Determine the [x, y] coordinate at the center of the cell enclosing the given text.  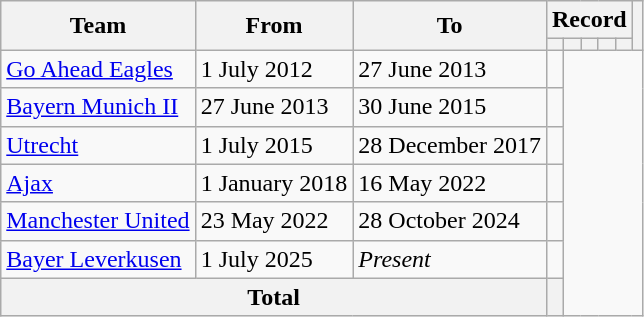
To [450, 26]
1 July 2025 [274, 259]
28 October 2024 [450, 221]
Record [589, 20]
Total [274, 297]
1 January 2018 [274, 183]
Bayer Leverkusen [98, 259]
1 July 2012 [274, 69]
Manchester United [98, 221]
Bayern Munich II [98, 107]
30 June 2015 [450, 107]
Present [450, 259]
Team [98, 26]
23 May 2022 [274, 221]
From [274, 26]
1 July 2015 [274, 145]
Go Ahead Eagles [98, 69]
28 December 2017 [450, 145]
16 May 2022 [450, 183]
Ajax [98, 183]
Utrecht [98, 145]
